Identify which cell holds the provided text, then report its [x, y] central coordinate. 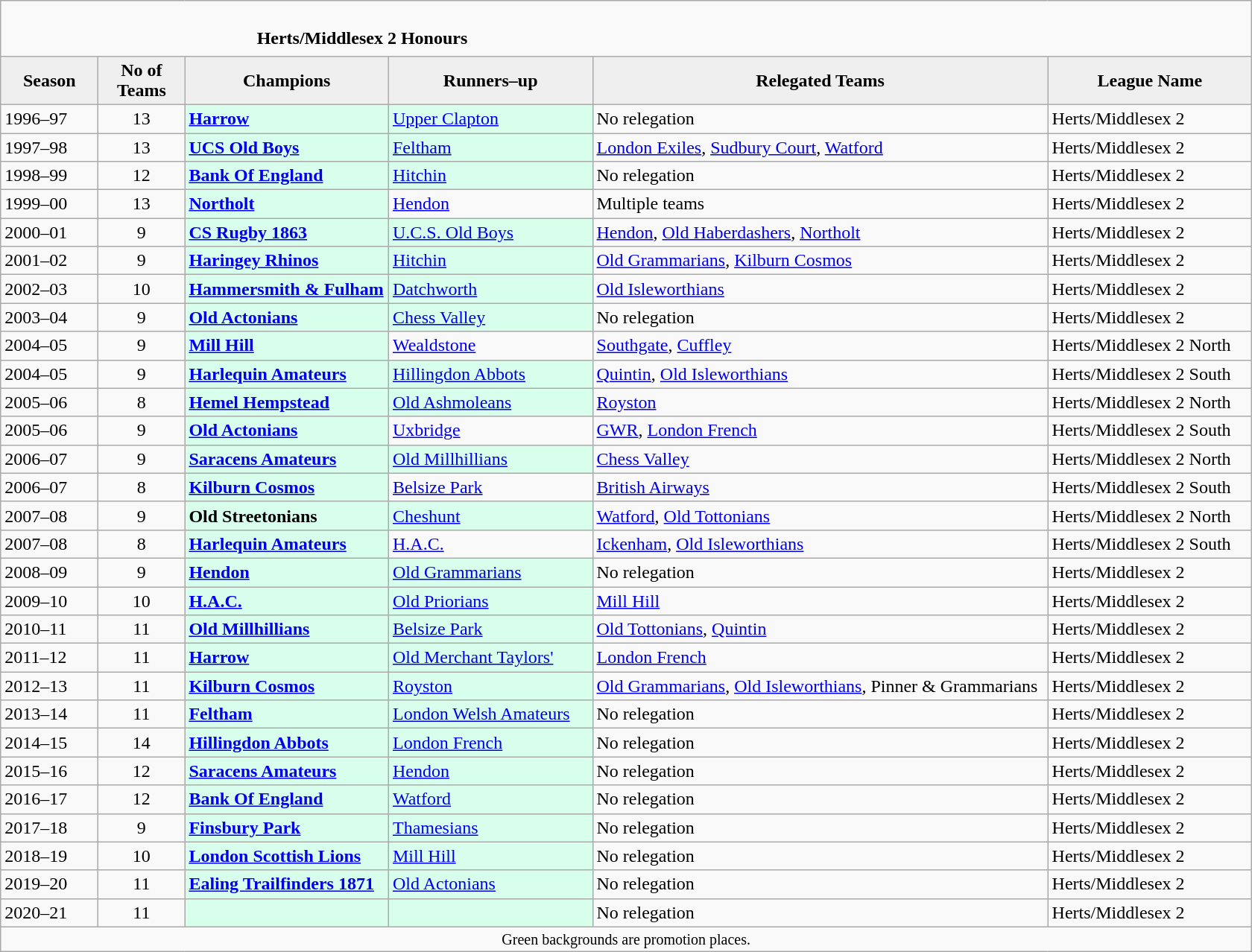
Runners–up [490, 80]
Watford [490, 799]
Hendon, Old Haberdashers, Northolt [820, 232]
1996–97 [49, 118]
No of Teams [142, 80]
London Scottish Lions [287, 856]
Finsbury Park [287, 828]
Ickenham, Old Isleworthians [820, 544]
Champions [287, 80]
Old Ashmoleans [490, 402]
1999–00 [49, 204]
Old Streetonians [287, 515]
Quintin, Old Isleworthians [820, 374]
London Exiles, Sudbury Court, Watford [820, 147]
Northolt [287, 204]
1998–99 [49, 176]
2013–14 [49, 714]
Uxbridge [490, 431]
GWR, London French [820, 431]
Old Grammarians, Old Isleworthians, Pinner & Grammarians [820, 686]
2017–18 [49, 828]
UCS Old Boys [287, 147]
2014–15 [49, 743]
Old Grammarians [490, 572]
Old Isleworthians [820, 289]
2019–20 [49, 884]
Datchworth [490, 289]
Season [49, 80]
Relegated Teams [820, 80]
CS Rugby 1863 [287, 232]
League Name [1150, 80]
London Welsh Amateurs [490, 714]
2020–21 [49, 913]
1997–98 [49, 147]
2003–04 [49, 317]
Upper Clapton [490, 118]
U.C.S. Old Boys [490, 232]
2002–03 [49, 289]
2010–11 [49, 629]
Haringey Rhinos [287, 261]
2009–10 [49, 601]
Hammersmith & Fulham [287, 289]
2011–12 [49, 658]
2001–02 [49, 261]
Hemel Hempstead [287, 402]
Southgate, Cuffley [820, 346]
2012–13 [49, 686]
Old Grammarians, Kilburn Cosmos [820, 261]
Thamesians [490, 828]
Wealdstone [490, 346]
2015–16 [49, 771]
Watford, Old Tottonians [820, 515]
2016–17 [49, 799]
Cheshunt [490, 515]
Multiple teams [820, 204]
Green backgrounds are promotion places. [626, 939]
Old Tottonians, Quintin [820, 629]
2008–09 [49, 572]
2000–01 [49, 232]
Old Merchant Taylors' [490, 658]
2018–19 [49, 856]
Ealing Trailfinders 1871 [287, 884]
14 [142, 743]
Old Priorians [490, 601]
British Airways [820, 487]
